Extract the [X, Y] coordinate from the center of the cell holding the provided text.  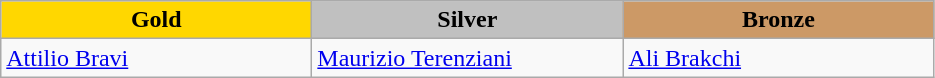
Gold [156, 20]
Silver [468, 20]
Maurizio Terenziani [468, 58]
Ali Brakchi [778, 58]
Attilio Bravi [156, 58]
Bronze [778, 20]
